Extract the [X, Y] coordinate from the center of the cell holding the provided text.  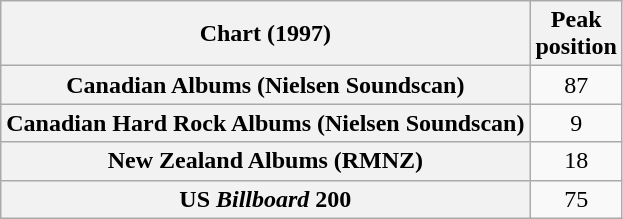
75 [576, 199]
9 [576, 123]
Canadian Hard Rock Albums (Nielsen Soundscan) [266, 123]
18 [576, 161]
Peakposition [576, 34]
US Billboard 200 [266, 199]
Chart (1997) [266, 34]
New Zealand Albums (RMNZ) [266, 161]
87 [576, 85]
Canadian Albums (Nielsen Soundscan) [266, 85]
